For the text-containing cell, return its midpoint in [X, Y] coordinate format. 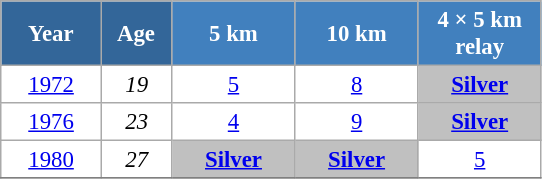
19 [136, 85]
27 [136, 160]
4 × 5 km relay [480, 34]
4 [234, 122]
1972 [52, 85]
Age [136, 34]
5 km [234, 34]
10 km [356, 34]
8 [356, 85]
1980 [52, 160]
23 [136, 122]
Year [52, 34]
9 [356, 122]
1976 [52, 122]
